Locate the cell with the specified text and output its [x, y] center coordinate. 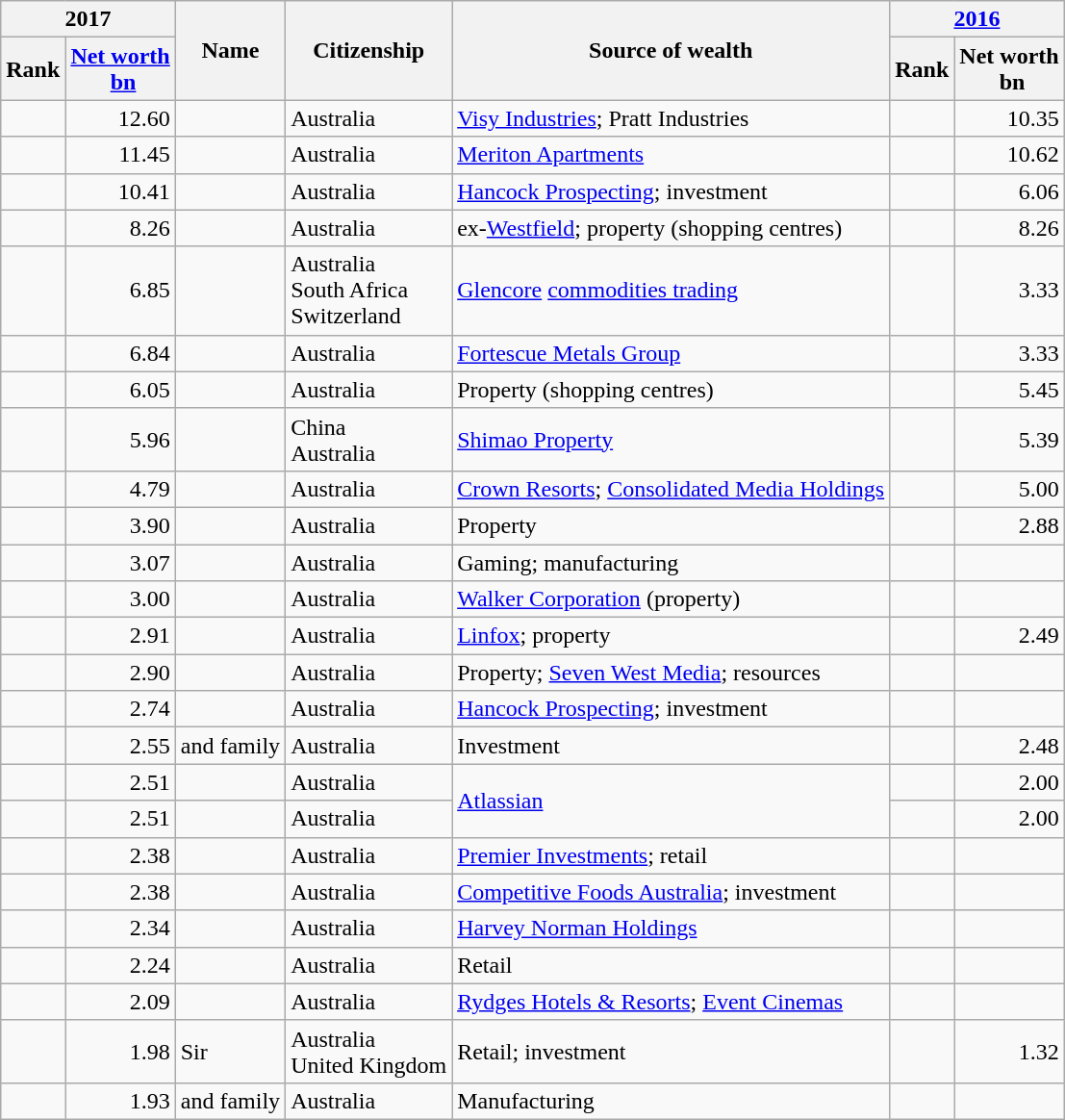
Glencore commodities trading [672, 291]
Meriton Apartments [672, 155]
2.91 [120, 636]
2.74 [120, 709]
1.93 [120, 1101]
Harvey Norman Holdings [672, 929]
5.00 [1009, 489]
2.49 [1009, 636]
Name [230, 50]
Crown Resorts; Consolidated Media Holdings [672, 489]
Property; Seven West Media; resources [672, 673]
6.85 [120, 291]
2.90 [120, 673]
2.09 [120, 1002]
6.06 [1009, 191]
2.24 [120, 965]
Gaming; manufacturing [672, 563]
3.90 [120, 525]
10.41 [120, 191]
Competitive Foods Australia; investment [672, 892]
2.48 [1009, 746]
5.45 [1009, 390]
Retail [672, 965]
Walker Corporation (property) [672, 599]
Premier Investments; retail [672, 855]
Citizenship [369, 50]
Fortescue Metals Group [672, 353]
2.88 [1009, 525]
AustraliaUnited Kingdom [369, 1051]
2017 [89, 19]
1.98 [120, 1051]
2.55 [120, 746]
Source of wealth [672, 50]
Linfox; property [672, 636]
ex-Westfield; property (shopping centres) [672, 228]
3.00 [120, 599]
11.45 [120, 155]
5.96 [120, 439]
2.34 [120, 929]
Manufacturing [672, 1101]
Atlassian [672, 801]
Visy Industries; Pratt Industries [672, 118]
4.79 [120, 489]
Rydges Hotels & Resorts; Event Cinemas [672, 1002]
Investment [672, 746]
3.07 [120, 563]
Sir [230, 1051]
Shimao Property [672, 439]
1.32 [1009, 1051]
AustraliaSouth AfricaSwitzerland [369, 291]
10.62 [1009, 155]
6.84 [120, 353]
Retail; investment [672, 1051]
5.39 [1009, 439]
Property (shopping centres) [672, 390]
ChinaAustralia [369, 439]
12.60 [120, 118]
Property [672, 525]
6.05 [120, 390]
2016 [977, 19]
10.35 [1009, 118]
